Scan for the cell matching the given text and deliver its [X, Y] coordinate at center. 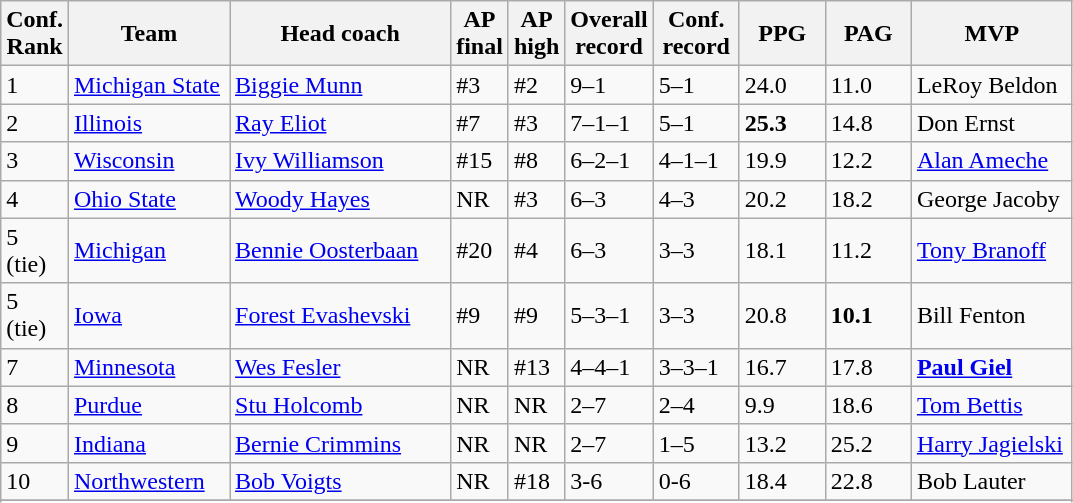
Bennie Oosterbaan [340, 250]
Ray Eliot [340, 123]
9.9 [782, 405]
20.2 [782, 199]
11.2 [868, 250]
3-6 [609, 481]
Bernie Crimmins [340, 443]
AP high [536, 34]
#20 [480, 250]
Team [148, 34]
George Jacoby [992, 199]
Ohio State [148, 199]
Wisconsin [148, 161]
Bob Lauter [992, 481]
13.2 [782, 443]
#13 [536, 367]
Conf. Rank [35, 34]
Bob Voigts [340, 481]
18.1 [782, 250]
#8 [536, 161]
#15 [480, 161]
Paul Giel [992, 367]
4–3 [696, 199]
25.2 [868, 443]
Wes Fesler [340, 367]
9–1 [609, 85]
Overall record [609, 34]
Bill Fenton [992, 316]
Purdue [148, 405]
Indiana [148, 443]
7 [35, 367]
5–3–1 [609, 316]
9 [35, 443]
3 [35, 161]
16.7 [782, 367]
Forest Evashevski [340, 316]
Stu Holcomb [340, 405]
#4 [536, 250]
Ivy Williamson [340, 161]
6–2–1 [609, 161]
25.3 [782, 123]
20.8 [782, 316]
Conf. record [696, 34]
18.4 [782, 481]
4–1–1 [696, 161]
Michigan State [148, 85]
18.6 [868, 405]
Biggie Munn [340, 85]
Tony Branoff [992, 250]
PPG [782, 34]
1 [35, 85]
Michigan [148, 250]
0-6 [696, 481]
LeRoy Beldon [992, 85]
Alan Ameche [992, 161]
#7 [480, 123]
4 [35, 199]
7–1–1 [609, 123]
#2 [536, 85]
11.0 [868, 85]
10 [35, 481]
22.8 [868, 481]
Northwestern [148, 481]
10.1 [868, 316]
17.8 [868, 367]
2–4 [696, 405]
8 [35, 405]
PAG [868, 34]
2 [35, 123]
Don Ernst [992, 123]
Iowa [148, 316]
24.0 [782, 85]
3–3–1 [696, 367]
Woody Hayes [340, 199]
AP final [480, 34]
14.8 [868, 123]
1–5 [696, 443]
18.2 [868, 199]
Illinois [148, 123]
Head coach [340, 34]
Minnesota [148, 367]
12.2 [868, 161]
Tom Bettis [992, 405]
#18 [536, 481]
19.9 [782, 161]
MVP [992, 34]
4–4–1 [609, 367]
Harry Jagielski [992, 443]
